Determine the (X, Y) coordinate at the center of the cell enclosing the given text.  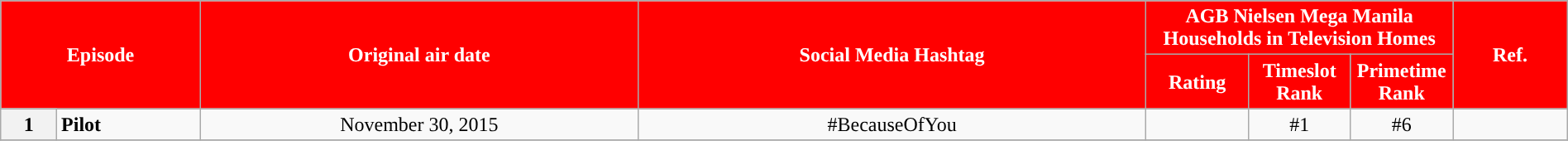
Ref. (1510, 55)
Original air date (418, 55)
1 (29, 124)
Social Media Hashtag (892, 55)
#1 (1299, 124)
Primetime Rank (1402, 81)
November 30, 2015 (418, 124)
Episode (101, 55)
Rating (1198, 81)
Pilot (129, 124)
Timeslot Rank (1299, 81)
AGB Nielsen Mega Manila Households in Television Homes (1300, 28)
#BecauseOfYou (892, 124)
#6 (1402, 124)
